Output the (x, y) coordinate of the center of the cell containing the given text.  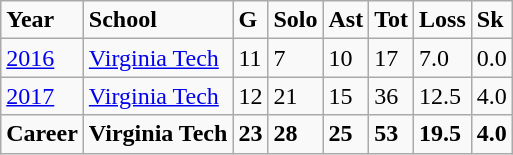
23 (250, 134)
Solo (296, 20)
Career (42, 134)
25 (346, 134)
36 (392, 96)
Tot (392, 20)
7.0 (443, 58)
12.5 (443, 96)
Ast (346, 20)
Sk (492, 20)
Year (42, 20)
2017 (42, 96)
7 (296, 58)
17 (392, 58)
19.5 (443, 134)
School (158, 20)
G (250, 20)
21 (296, 96)
0.0 (492, 58)
28 (296, 134)
15 (346, 96)
11 (250, 58)
10 (346, 58)
Loss (443, 20)
53 (392, 134)
2016 (42, 58)
12 (250, 96)
